Return the (X, Y) coordinate for the center point of the cell that contains the specified text.  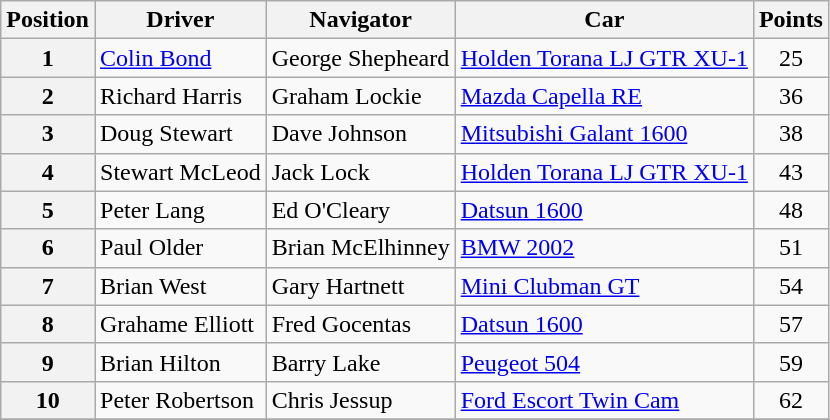
36 (790, 96)
Chris Jessup (360, 400)
Driver (180, 20)
Dave Johnson (360, 134)
Doug Stewart (180, 134)
57 (790, 324)
43 (790, 172)
Points (790, 20)
9 (48, 362)
8 (48, 324)
10 (48, 400)
Position (48, 20)
38 (790, 134)
Navigator (360, 20)
Peugeot 504 (604, 362)
Brian West (180, 286)
1 (48, 58)
48 (790, 210)
Fred Gocentas (360, 324)
Gary Hartnett (360, 286)
62 (790, 400)
59 (790, 362)
Paul Older (180, 248)
4 (48, 172)
BMW 2002 (604, 248)
Mazda Capella RE (604, 96)
6 (48, 248)
Mitsubishi Galant 1600 (604, 134)
Ed O'Cleary (360, 210)
Jack Lock (360, 172)
Ford Escort Twin Cam (604, 400)
Brian Hilton (180, 362)
Mini Clubman GT (604, 286)
54 (790, 286)
7 (48, 286)
3 (48, 134)
Car (604, 20)
Peter Robertson (180, 400)
51 (790, 248)
Barry Lake (360, 362)
Grahame Elliott (180, 324)
Colin Bond (180, 58)
Richard Harris (180, 96)
Brian McElhinney (360, 248)
Stewart McLeod (180, 172)
5 (48, 210)
Graham Lockie (360, 96)
2 (48, 96)
Peter Lang (180, 210)
25 (790, 58)
George Shepheard (360, 58)
